Scan for the cell matching the given text and deliver its [x, y] coordinate at center. 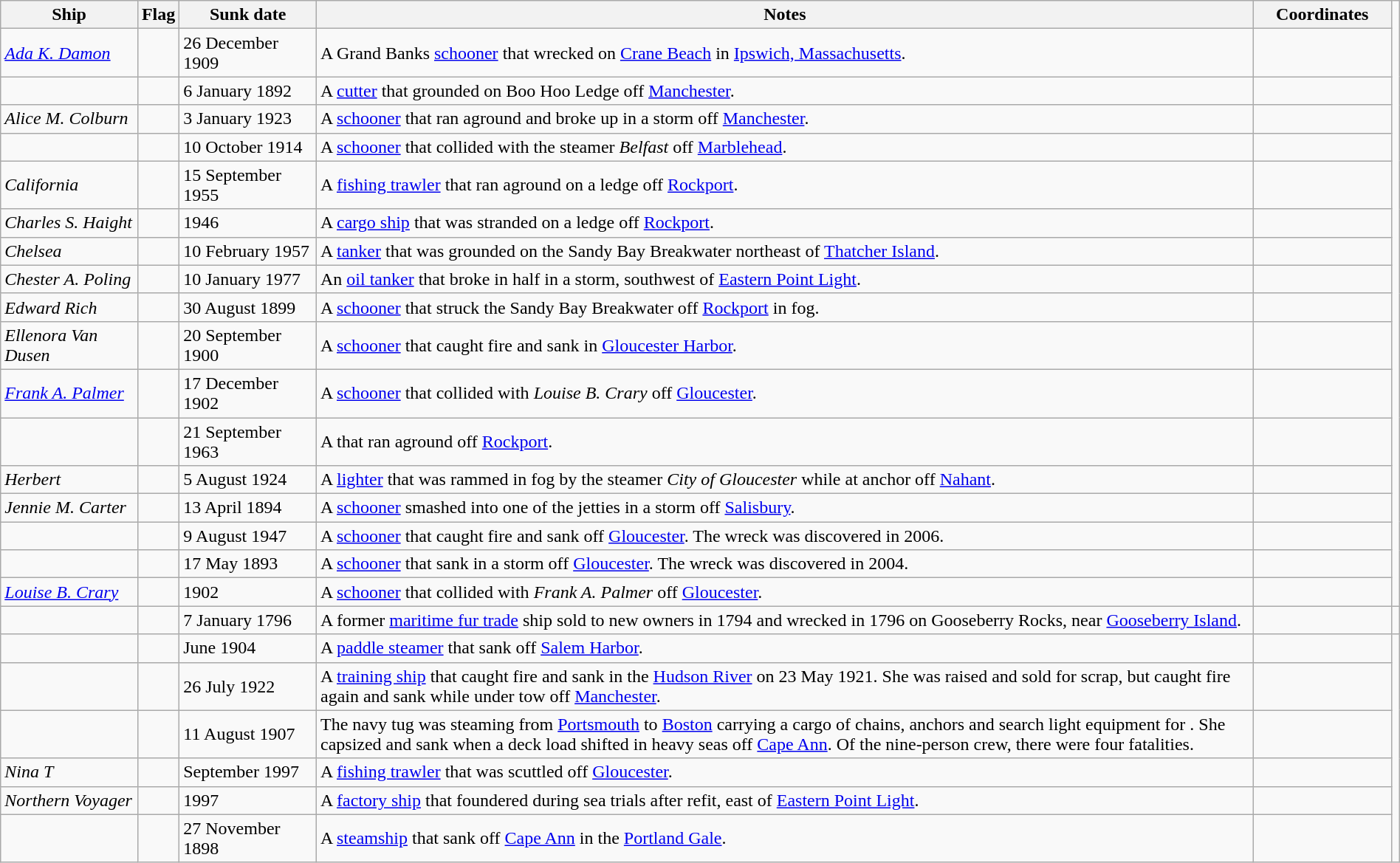
Chester A. Poling [69, 279]
17 May 1893 [248, 564]
A schooner that collided with the steamer Belfast off Marblehead. [784, 147]
10 February 1957 [248, 251]
An oil tanker that broke in half in a storm, southwest of Eastern Point Light. [784, 279]
26 July 1922 [248, 687]
1902 [248, 592]
1997 [248, 800]
A former maritime fur trade ship sold to new owners in 1794 and wrecked in 1796 on Gooseberry Rocks, near Gooseberry Island. [784, 620]
3 January 1923 [248, 119]
Ellenora Van Dusen [69, 345]
Frank A. Palmer [69, 393]
Ada K. Damon [69, 53]
27 November 1898 [248, 839]
A Grand Banks schooner that wrecked on Crane Beach in Ipswich, Massachusetts. [784, 53]
A fishing trawler that ran aground on a ledge off Rockport. [784, 185]
13 April 1894 [248, 508]
1946 [248, 223]
Coordinates [1322, 15]
A schooner that collided with Frank A. Palmer off Gloucester. [784, 592]
26 December 1909 [248, 53]
Edward Rich [69, 307]
A factory ship that foundered during sea trials after refit, east of Eastern Point Light. [784, 800]
A cargo ship that was stranded on a ledge off Rockport. [784, 223]
A cutter that grounded on Boo Hoo Ledge off Manchester. [784, 91]
A schooner smashed into one of the jetties in a storm off Salisbury. [784, 508]
9 August 1947 [248, 536]
Ship [69, 15]
Flag [158, 15]
Jennie M. Carter [69, 508]
Chelsea [69, 251]
Notes [784, 15]
A lighter that was rammed in fog by the steamer City of Gloucester while at anchor off Nahant. [784, 480]
11 August 1907 [248, 734]
A schooner that ran aground and broke up in a storm off Manchester. [784, 119]
A fishing trawler that was scuttled off Gloucester. [784, 772]
A schooner that caught fire and sank off Gloucester. The wreck was discovered in 2006. [784, 536]
30 August 1899 [248, 307]
A tanker that was grounded on the Sandy Bay Breakwater northeast of Thatcher Island. [784, 251]
7 January 1796 [248, 620]
June 1904 [248, 648]
Sunk date [248, 15]
A schooner that collided with Louise B. Crary off Gloucester. [784, 393]
17 December 1902 [248, 393]
A schooner that struck the Sandy Bay Breakwater off Rockport in fog. [784, 307]
10 January 1977 [248, 279]
September 1997 [248, 772]
A that ran aground off Rockport. [784, 441]
10 October 1914 [248, 147]
5 August 1924 [248, 480]
Louise B. Crary [69, 592]
A steamship that sank off Cape Ann in the Portland Gale. [784, 839]
Alice M. Colburn [69, 119]
Northern Voyager [69, 800]
Charles S. Haight [69, 223]
A schooner that caught fire and sank in Gloucester Harbor. [784, 345]
Nina T [69, 772]
21 September 1963 [248, 441]
California [69, 185]
6 January 1892 [248, 91]
Herbert [69, 480]
A schooner that sank in a storm off Gloucester. The wreck was discovered in 2004. [784, 564]
15 September 1955 [248, 185]
20 September 1900 [248, 345]
A paddle steamer that sank off Salem Harbor. [784, 648]
